Determine the [x, y] coordinate at the center of the cell enclosing the given text.  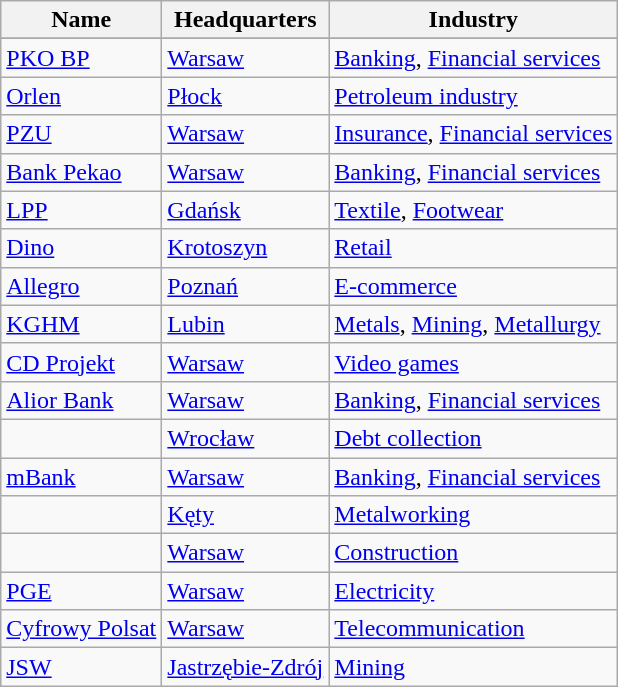
E-commerce [474, 286]
Video games [474, 362]
Lubin [246, 324]
Electricity [474, 591]
Industry [474, 20]
Alior Bank [82, 400]
PZU [82, 134]
mBank [82, 477]
KGHM [82, 324]
Debt collection [474, 438]
CD Projekt [82, 362]
Name [82, 20]
Kęty [246, 515]
Headquarters [246, 20]
Mining [474, 667]
Wrocław [246, 438]
PGE [82, 591]
Metals, Mining, Metallurgy [474, 324]
Metalworking [474, 515]
Krotoszyn [246, 248]
Bank Pekao [82, 172]
Telecommunication [474, 629]
Petroleum industry [474, 96]
Gdańsk [246, 210]
Retail [474, 248]
Dino [82, 248]
Orlen [82, 96]
JSW [82, 667]
Insurance, Financial services [474, 134]
Allegro [82, 286]
Jastrzębie-Zdrój [246, 667]
Poznań [246, 286]
PKO BP [82, 58]
Textile, Footwear [474, 210]
LPP [82, 210]
Cyfrowy Polsat [82, 629]
Płock [246, 96]
Construction [474, 553]
